Scan for the cell matching the given text and deliver its [x, y] coordinate at center. 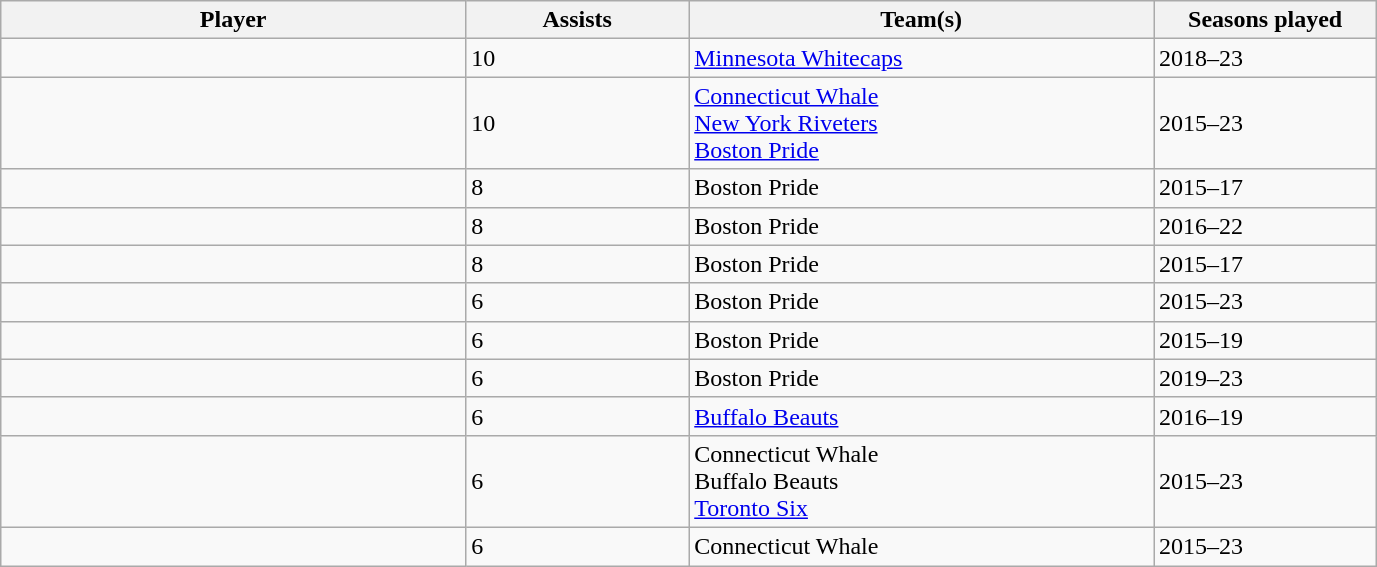
Seasons played [1266, 20]
2016–22 [1266, 226]
Player [234, 20]
Connecticut Whale [922, 546]
Assists [578, 20]
Minnesota Whitecaps [922, 58]
Buffalo Beauts [922, 416]
Connecticut WhaleNew York RivetersBoston Pride [922, 123]
2016–19 [1266, 416]
2019–23 [1266, 378]
2018–23 [1266, 58]
2015–19 [1266, 340]
Connecticut WhaleBuffalo BeautsToronto Six [922, 481]
Team(s) [922, 20]
